Locate the cell with the specified text and output its [x, y] center coordinate. 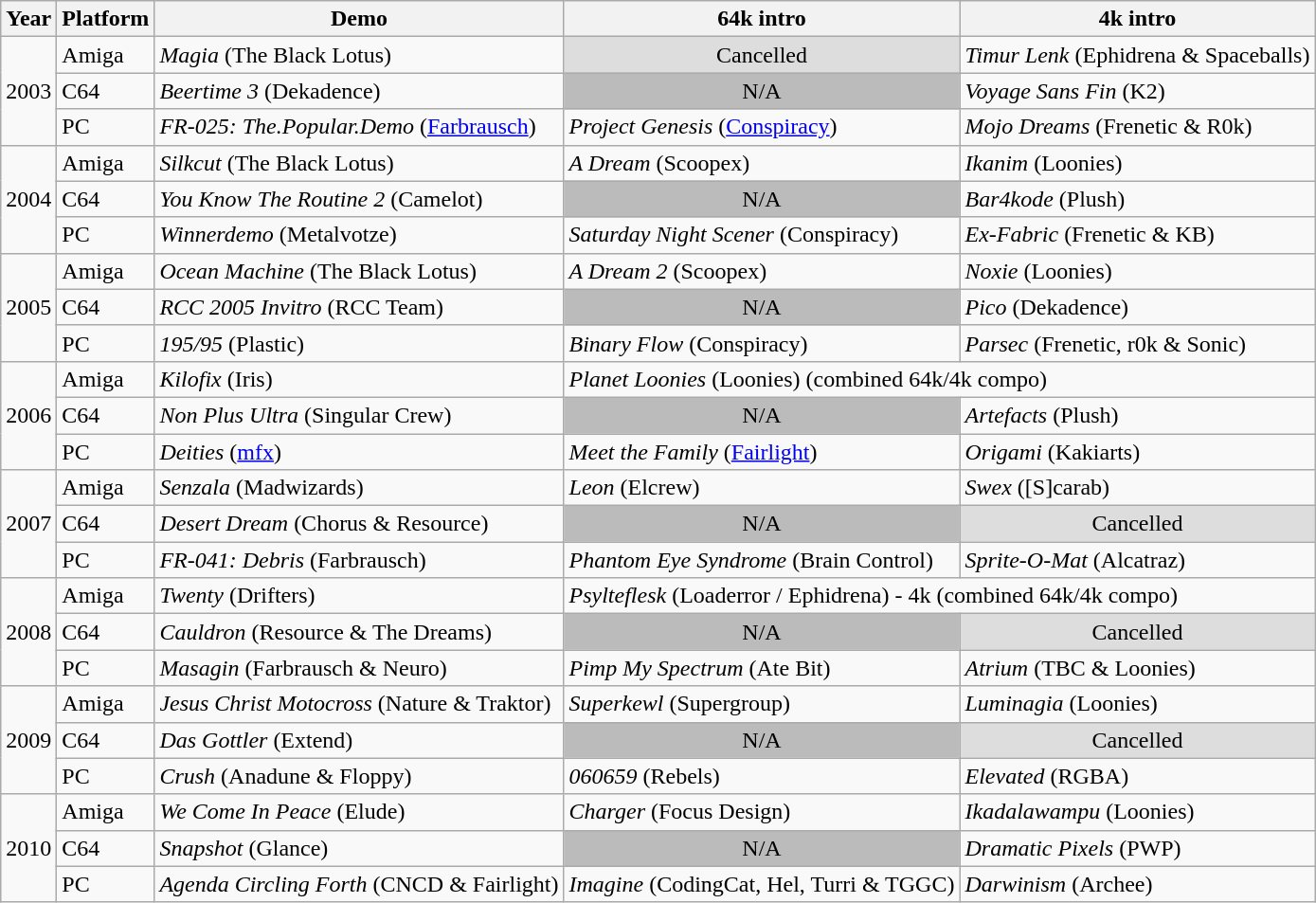
Non Plus Ultra (Singular Crew) [359, 415]
Twenty (Drifters) [359, 596]
Masagin (Farbrausch & Neuro) [359, 668]
Mojo Dreams (Frenetic & R0k) [1137, 127]
Crush (Anadune & Floppy) [359, 776]
Ocean Machine (The Black Lotus) [359, 271]
2009 [28, 740]
Senzala (Madwizards) [359, 488]
RCC 2005 Invitro (RCC Team) [359, 307]
Noxie (Loonies) [1137, 271]
Phantom Eye Syndrome (Brain Control) [762, 560]
Charger (Focus Design) [762, 812]
Darwinism (Archee) [1137, 884]
Imagine (CodingCat, Hel, Turri & TGGC) [762, 884]
FR-041: Debris (Farbrausch) [359, 560]
2007 [28, 524]
A Dream (Scoopex) [762, 163]
2005 [28, 307]
Elevated (RGBA) [1137, 776]
Swex ([S]carab) [1137, 488]
Desert Dream (Chorus & Resource) [359, 524]
You Know The Routine 2 (Camelot) [359, 199]
Binary Flow (Conspiracy) [762, 343]
Artefacts (Plush) [1137, 415]
Year [28, 19]
4k intro [1137, 19]
Snapshot (Glance) [359, 848]
Saturday Night Scener (Conspiracy) [762, 235]
Jesus Christ Motocross (Nature & Traktor) [359, 704]
2008 [28, 632]
Demo [359, 19]
Planet Loonies (Loonies) (combined 64k/4k compo) [940, 379]
Superkewl (Supergroup) [762, 704]
Ikanim (Loonies) [1137, 163]
Das Gottler (Extend) [359, 740]
Meet the Family (Fairlight) [762, 452]
Leon (Elcrew) [762, 488]
Pimp My Spectrum (Ate Bit) [762, 668]
Voyage Sans Fin (K2) [1137, 91]
Atrium (TBC & Loonies) [1137, 668]
Ikadalawampu (Loonies) [1137, 812]
Sprite-O-Mat (Alcatraz) [1137, 560]
Parsec (Frenetic, r0k & Sonic) [1137, 343]
Bar4kode (Plush) [1137, 199]
Winnerdemo (Metalvotze) [359, 235]
Origami (Kakiarts) [1137, 452]
Platform [106, 19]
Project Genesis (Conspiracy) [762, 127]
Agenda Circling Forth (CNCD & Fairlight) [359, 884]
Magia (The Black Lotus) [359, 55]
2010 [28, 848]
Timur Lenk (Ephidrena & Spaceballs) [1137, 55]
Luminagia (Loonies) [1137, 704]
Cauldron (Resource & The Dreams) [359, 632]
A Dream 2 (Scoopex) [762, 271]
Deities (mfx) [359, 452]
Pico (Dekadence) [1137, 307]
2006 [28, 415]
Kilofix (Iris) [359, 379]
Dramatic Pixels (PWP) [1137, 848]
Ex-Fabric (Frenetic & KB) [1137, 235]
2003 [28, 91]
Silkcut (The Black Lotus) [359, 163]
Psylteflesk (Loaderror / Ephidrena) - 4k (combined 64k/4k compo) [940, 596]
FR-025: The.Popular.Demo (Farbrausch) [359, 127]
64k intro [762, 19]
195/95 (Plastic) [359, 343]
060659 (Rebels) [762, 776]
2004 [28, 199]
Beertime 3 (Dekadence) [359, 91]
We Come In Peace (Elude) [359, 812]
